Find where the given text appears and provide that cell's center as (x, y) coordinate. 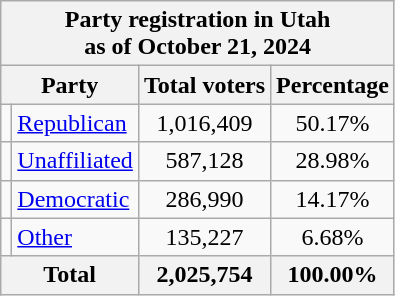
135,227 (204, 237)
Party registration in Utah as of October 21, 2024 (198, 34)
Total (70, 275)
587,128 (204, 161)
Percentage (333, 85)
6.68% (333, 237)
1,016,409 (204, 123)
100.00% (333, 275)
Unaffiliated (76, 161)
Total voters (204, 85)
2,025,754 (204, 275)
Republican (76, 123)
286,990 (204, 199)
Other (76, 237)
14.17% (333, 199)
Party (70, 85)
28.98% (333, 161)
50.17% (333, 123)
Democratic (76, 199)
